Pinpoint the cell where the given text exists, returning its (X, Y) midpoint coordinate. 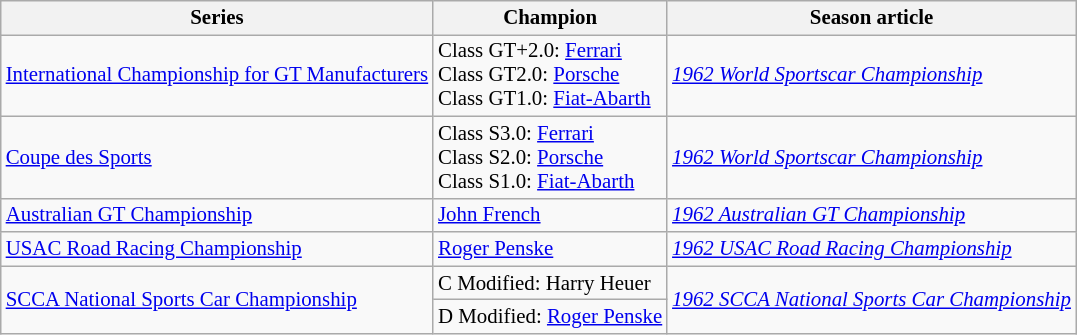
1962 Australian GT Championship (872, 215)
C Modified: Harry Heuer (550, 283)
Season article (872, 18)
Class GT+2.0: Ferrari Class GT2.0: Porsche Class GT1.0: Fiat-Abarth (550, 75)
USAC Road Racing Championship (217, 249)
1962 SCCA National Sports Car Championship (872, 300)
Class S3.0: Ferrari Class S2.0: Porsche Class S1.0: Fiat-Abarth (550, 157)
John French (550, 215)
Series (217, 18)
Champion (550, 18)
Roger Penske (550, 249)
1962 USAC Road Racing Championship (872, 249)
SCCA National Sports Car Championship (217, 300)
Coupe des Sports (217, 157)
International Championship for GT Manufacturers (217, 75)
D Modified: Roger Penske (550, 317)
Australian GT Championship (217, 215)
